Provide the (x, y) coordinate of the cell's center where the given text is located.  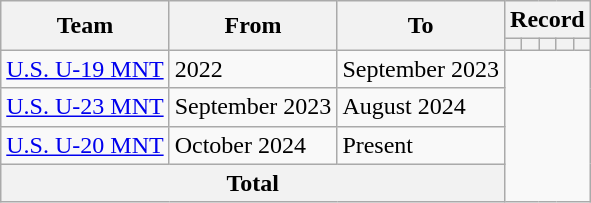
U.S. U-19 MNT (85, 69)
Total (253, 183)
From (253, 26)
U.S. U-23 MNT (85, 107)
Record (548, 20)
2022 (253, 69)
Present (421, 145)
To (421, 26)
U.S. U-20 MNT (85, 145)
August 2024 (421, 107)
October 2024 (253, 145)
Team (85, 26)
